Scan for the cell matching the given text and deliver its (x, y) coordinate at center. 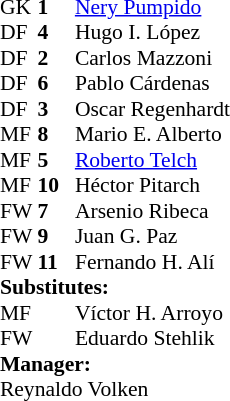
Substitutes: (115, 287)
10 (56, 185)
Hugo I. López (152, 33)
Fernando H. Alí (152, 262)
Arsenio Ribeca (152, 211)
2 (56, 58)
8 (56, 135)
Mario E. Alberto (152, 135)
Roberto Telch (152, 160)
Héctor Pitarch (152, 185)
Pablo Cárdenas (152, 83)
3 (56, 109)
Juan G. Paz (152, 237)
4 (56, 33)
5 (56, 160)
Víctor H. Arroyo (152, 313)
Oscar Regenhardt (152, 109)
Eduardo Stehlik (152, 339)
9 (56, 237)
11 (56, 262)
6 (56, 83)
Manager: (115, 364)
7 (56, 211)
Carlos Mazzoni (152, 58)
